Provide the (x, y) coordinate of the cell's center where the given text is located.  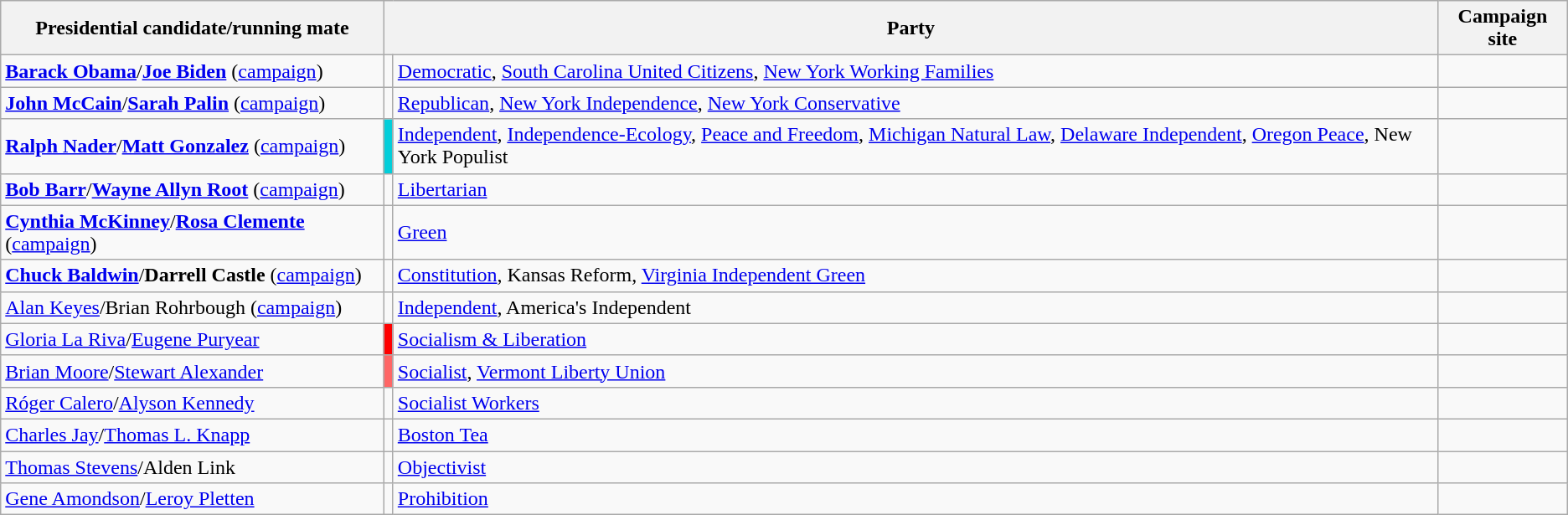
Socialist Workers (915, 403)
Green (915, 233)
John McCain/Sarah Palin (campaign) (193, 103)
Gloria La Riva/Eugene Puryear (193, 339)
Alan Keyes/Brian Rohrbough (campaign) (193, 307)
Bob Barr/Wayne Allyn Root (campaign) (193, 189)
Barack Obama/Joe Biden (campaign) (193, 71)
Thomas Stevens/Alden Link (193, 466)
Boston Tea (915, 435)
Cynthia McKinney/Rosa Clemente (campaign) (193, 233)
Democratic, South Carolina United Citizens, New York Working Families (915, 71)
Independent, America's Independent (915, 307)
Presidential candidate/running mate (193, 28)
Campaign site (1503, 28)
Constitution, Kansas Reform, Virginia Independent Green (915, 276)
Party (910, 28)
Róger Calero/Alyson Kennedy (193, 403)
Objectivist (915, 466)
Prohibition (915, 499)
Charles Jay/Thomas L. Knapp (193, 435)
Brian Moore/Stewart Alexander (193, 371)
Socialist, Vermont Liberty Union (915, 371)
Republican, New York Independence, New York Conservative (915, 103)
Gene Amondson/Leroy Pletten (193, 499)
Socialism & Liberation (915, 339)
Libertarian (915, 189)
Chuck Baldwin/Darrell Castle (campaign) (193, 276)
Independent, Independence-Ecology, Peace and Freedom, Michigan Natural Law, Delaware Independent, Oregon Peace, New York Populist (915, 146)
Ralph Nader/Matt Gonzalez (campaign) (193, 146)
